Return [x, y] of the center of cell containing provided text 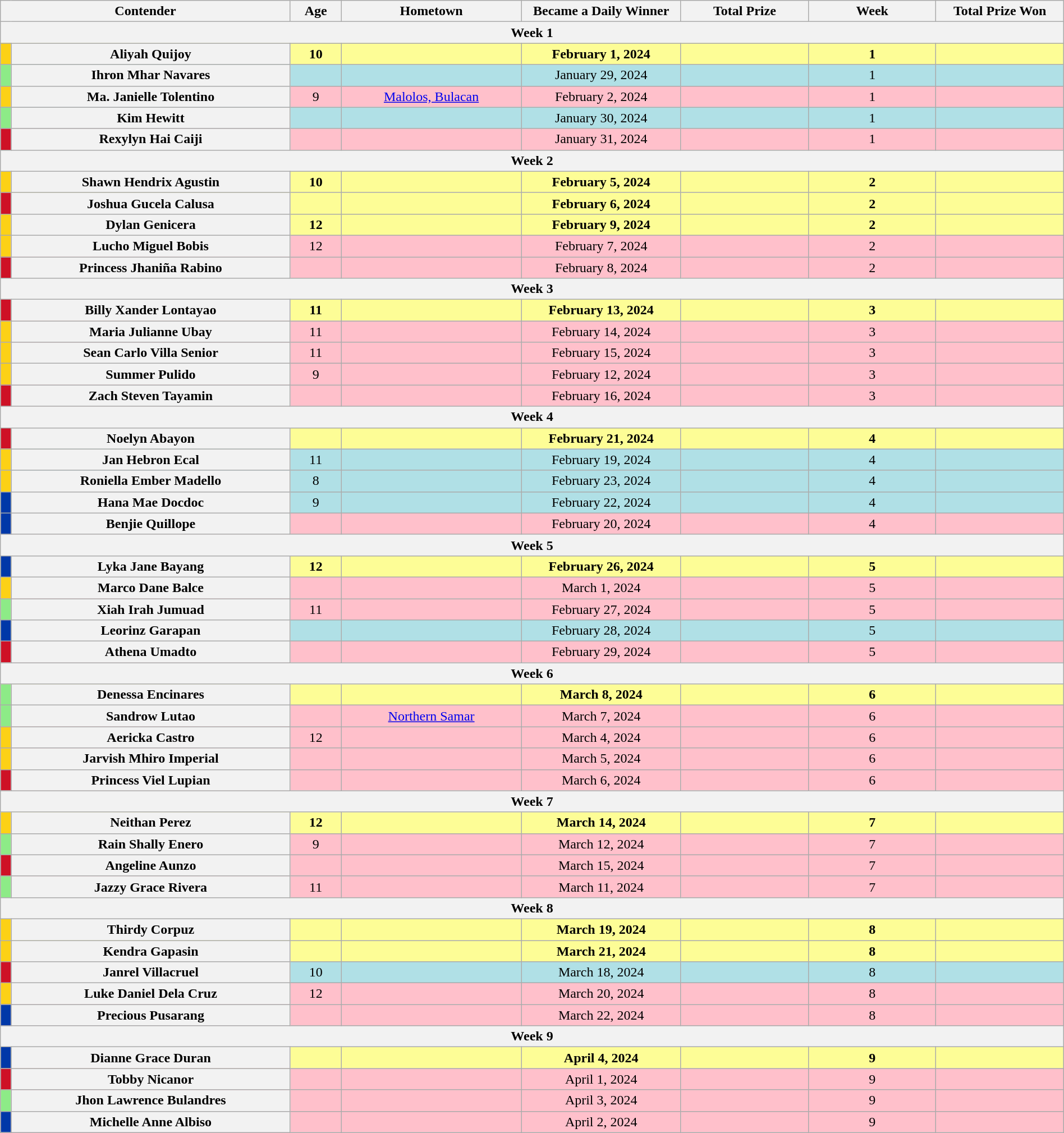
Age [315, 11]
February 8, 2024 [601, 268]
Dianne Grace Duran [151, 1058]
Maria Julianne Ubay [151, 332]
Roniella Ember Madello [151, 481]
February 20, 2024 [601, 524]
Aericka Castro [151, 737]
Michelle Anne Albiso [151, 1122]
Ma. Janielle Tolentino [151, 97]
February 15, 2024 [601, 353]
Athena Umadto [151, 652]
March 22, 2024 [601, 1015]
Sean Carlo Villa Senior [151, 353]
Hana Mae Docdoc [151, 502]
Princess Jhaniña Rabino [151, 268]
March 14, 2024 [601, 823]
Week 5 [532, 545]
March 20, 2024 [601, 994]
Week 3 [532, 289]
Joshua Gucela Calusa [151, 203]
February 5, 2024 [601, 182]
February 27, 2024 [601, 609]
January 31, 2024 [601, 139]
Jazzy Grace Rivera [151, 887]
April 2, 2024 [601, 1122]
Rexylyn Hai Caiji [151, 139]
February 22, 2024 [601, 502]
Week 9 [532, 1036]
Became a Daily Winner [601, 11]
Rain Shally Enero [151, 844]
February 2, 2024 [601, 97]
March 5, 2024 [601, 759]
Lucho Miguel Bobis [151, 246]
January 29, 2024 [601, 75]
Tobby Nicanor [151, 1079]
Shawn Hendrix Agustin [151, 182]
April 3, 2024 [601, 1100]
Total Prize Won [1000, 11]
Xiah Irah Jumuad [151, 609]
Jarvish Mhiro Imperial [151, 759]
Marco Dane Balce [151, 588]
Week 2 [532, 160]
Total Prize [744, 11]
Benjie Quillope [151, 524]
January 30, 2024 [601, 118]
March 21, 2024 [601, 951]
Precious Pusarang [151, 1015]
March 18, 2024 [601, 973]
Kim Hewitt [151, 118]
Jhon Lawrence Bulandres [151, 1100]
Leorinz Garapan [151, 631]
Neithan Perez [151, 823]
Jan Hebron Ecal [151, 460]
March 4, 2024 [601, 737]
Week 7 [532, 801]
Week 6 [532, 673]
February 21, 2024 [601, 438]
February 9, 2024 [601, 224]
March 19, 2024 [601, 929]
Contender [145, 11]
February 19, 2024 [601, 460]
April 1, 2024 [601, 1079]
Ihron Mhar Navares [151, 75]
March 6, 2024 [601, 780]
Northern Samar [431, 716]
February 16, 2024 [601, 396]
March 1, 2024 [601, 588]
Princess Viel Lupian [151, 780]
February 23, 2024 [601, 481]
Zach Steven Tayamin [151, 396]
Thirdy Corpuz [151, 929]
Lyka Jane Bayang [151, 566]
March 15, 2024 [601, 865]
February 7, 2024 [601, 246]
Malolos, Bulacan [431, 97]
April 4, 2024 [601, 1058]
Sandrow Lutao [151, 716]
February 29, 2024 [601, 652]
Summer Pulido [151, 374]
February 14, 2024 [601, 332]
Week 4 [532, 417]
Luke Daniel Dela Cruz [151, 994]
Dylan Genicera [151, 224]
Week [872, 11]
Hometown [431, 11]
February 6, 2024 [601, 203]
Billy Xander Lontayao [151, 310]
February 1, 2024 [601, 54]
February 28, 2024 [601, 631]
March 12, 2024 [601, 844]
Kendra Gapasin [151, 951]
Noelyn Abayon [151, 438]
Week 8 [532, 908]
Week 1 [532, 33]
Denessa Encinares [151, 695]
March 11, 2024 [601, 887]
Janrel Villacruel [151, 973]
February 26, 2024 [601, 566]
March 8, 2024 [601, 695]
February 12, 2024 [601, 374]
March 7, 2024 [601, 716]
February 13, 2024 [601, 310]
Angeline Aunzo [151, 865]
Aliyah Quijoy [151, 54]
